Find where the given text appears and provide that cell's center as [x, y] coordinate. 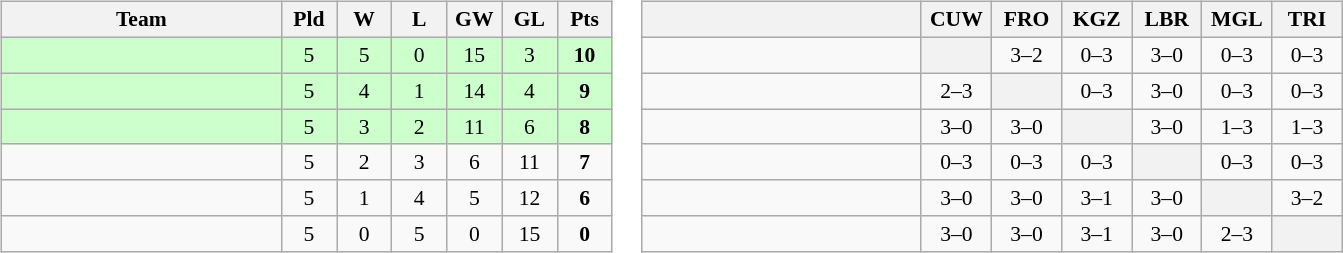
12 [530, 198]
9 [584, 91]
Pts [584, 20]
7 [584, 162]
10 [584, 55]
CUW [956, 20]
L [420, 20]
MGL [1237, 20]
14 [474, 91]
GW [474, 20]
8 [584, 127]
LBR [1167, 20]
KGZ [1097, 20]
GL [530, 20]
Pld [308, 20]
TRI [1307, 20]
FRO [1026, 20]
W [364, 20]
Team [141, 20]
